From the cell containing the given text, extract its center point as (X, Y) coordinate. 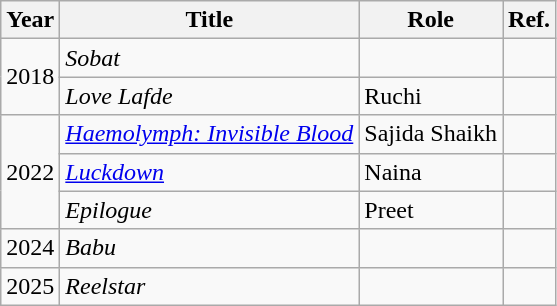
Preet (431, 210)
Ruchi (431, 96)
Sajida Shaikh (431, 134)
2025 (30, 286)
Ref. (530, 20)
Reelstar (210, 286)
Naina (431, 172)
Role (431, 20)
Sobat (210, 58)
Love Lafde (210, 96)
Year (30, 20)
Luckdown (210, 172)
Babu (210, 248)
Haemolymph: Invisible Blood (210, 134)
2022 (30, 172)
Title (210, 20)
2024 (30, 248)
Epilogue (210, 210)
2018 (30, 77)
